Scan for the cell matching the given text and deliver its (X, Y) coordinate at center. 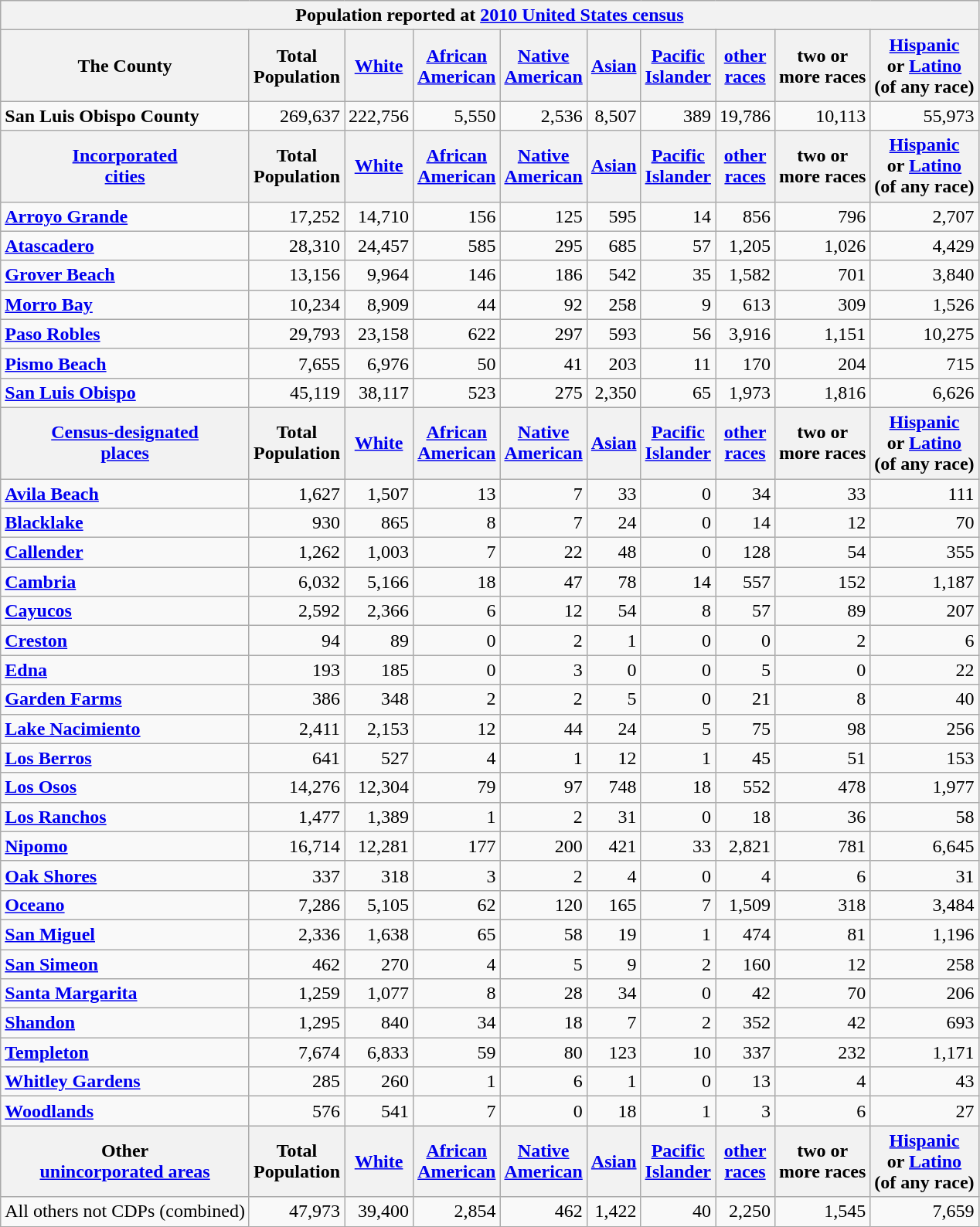
2,336 (297, 934)
19,786 (745, 116)
48 (614, 552)
98 (822, 729)
1,973 (745, 393)
200 (543, 846)
San Miguel (125, 934)
38,117 (379, 393)
75 (745, 729)
260 (379, 1082)
8,507 (614, 116)
5,550 (457, 116)
386 (297, 699)
1,977 (924, 787)
2,707 (924, 216)
1,638 (379, 934)
622 (457, 334)
San Luis Obispo (125, 393)
Callender (125, 552)
Oak Shores (125, 875)
2,411 (297, 729)
285 (297, 1082)
170 (745, 363)
80 (543, 1052)
Garden Farms (125, 699)
156 (457, 216)
701 (822, 275)
14,710 (379, 216)
Edna (125, 670)
177 (457, 846)
748 (614, 787)
1,422 (614, 1212)
478 (822, 787)
56 (678, 334)
613 (745, 304)
23,158 (379, 334)
Morro Bay (125, 304)
Pismo Beach (125, 363)
29,793 (297, 334)
269,637 (297, 116)
204 (822, 363)
21 (745, 699)
2,536 (543, 116)
128 (745, 552)
576 (297, 1111)
The County (125, 66)
1,509 (745, 905)
All others not CDPs (combined) (125, 1212)
6,976 (379, 363)
523 (457, 393)
14,276 (297, 787)
1,259 (297, 994)
Santa Margarita (125, 994)
81 (822, 934)
47,973 (297, 1212)
781 (822, 846)
7,674 (297, 1052)
97 (543, 787)
389 (678, 116)
6,645 (924, 846)
10 (678, 1052)
222,756 (379, 116)
541 (379, 1111)
421 (614, 846)
256 (924, 729)
111 (924, 494)
295 (543, 246)
1,026 (822, 246)
207 (924, 611)
1,171 (924, 1052)
28,310 (297, 246)
355 (924, 552)
185 (379, 670)
1,816 (822, 393)
8,909 (379, 304)
Whitley Gardens (125, 1082)
2,366 (379, 611)
50 (457, 363)
2,821 (745, 846)
Population reported at 2010 United States census (490, 15)
1,295 (297, 1023)
12,281 (379, 846)
Los Osos (125, 787)
10,275 (924, 334)
94 (297, 641)
Nipomo (125, 846)
542 (614, 275)
2,350 (614, 393)
552 (745, 787)
78 (614, 582)
1,003 (379, 552)
6,626 (924, 393)
309 (822, 304)
641 (297, 758)
160 (745, 964)
348 (379, 699)
840 (379, 1023)
Census-designatedplaces (125, 443)
193 (297, 670)
45,119 (297, 393)
1,507 (379, 494)
7,659 (924, 1212)
San Luis Obispo County (125, 116)
12,304 (379, 787)
865 (379, 523)
474 (745, 934)
275 (543, 393)
9,964 (379, 275)
Cambria (125, 582)
352 (745, 1023)
186 (543, 275)
55,973 (924, 116)
120 (543, 905)
35 (678, 275)
79 (457, 787)
Creston (125, 641)
3,916 (745, 334)
1,205 (745, 246)
1,582 (745, 275)
1,151 (822, 334)
123 (614, 1052)
24,457 (379, 246)
43 (924, 1082)
1,077 (379, 994)
593 (614, 334)
3,840 (924, 275)
6,032 (297, 582)
1,196 (924, 934)
19 (614, 934)
Arroyo Grande (125, 216)
Otherunincorporated areas (125, 1161)
715 (924, 363)
2,592 (297, 611)
Lake Nacimiento (125, 729)
856 (745, 216)
41 (543, 363)
2,854 (457, 1212)
59 (457, 1052)
Woodlands (125, 1111)
796 (822, 216)
1,262 (297, 552)
San Simeon (125, 964)
4,429 (924, 246)
51 (822, 758)
Cayucos (125, 611)
6,833 (379, 1052)
27 (924, 1111)
1,627 (297, 494)
1,389 (379, 817)
47 (543, 582)
Los Berros (125, 758)
Shandon (125, 1023)
10,113 (822, 116)
Templeton (125, 1052)
1,477 (297, 817)
2,250 (745, 1212)
7,655 (297, 363)
2,153 (379, 729)
62 (457, 905)
7,286 (297, 905)
5,166 (379, 582)
297 (543, 334)
13,156 (297, 275)
527 (379, 758)
39,400 (379, 1212)
28 (543, 994)
557 (745, 582)
232 (822, 1052)
45 (745, 758)
3,484 (924, 905)
165 (614, 905)
11 (678, 363)
16,714 (297, 846)
Oceano (125, 905)
17,252 (297, 216)
595 (614, 216)
930 (297, 523)
92 (543, 304)
Incorporatedcities (125, 166)
206 (924, 994)
Los Ranchos (125, 817)
203 (614, 363)
36 (822, 817)
693 (924, 1023)
Grover Beach (125, 275)
1,545 (822, 1212)
152 (822, 582)
153 (924, 758)
1,526 (924, 304)
5,105 (379, 905)
Atascadero (125, 246)
585 (457, 246)
270 (379, 964)
1,187 (924, 582)
685 (614, 246)
Paso Robles (125, 334)
125 (543, 216)
146 (457, 275)
10,234 (297, 304)
Blacklake (125, 523)
Avila Beach (125, 494)
